Pinpoint the cell where the given text exists, returning its [x, y] midpoint coordinate. 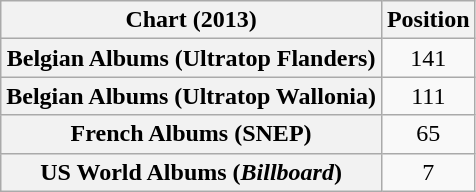
French Albums (SNEP) [192, 134]
7 [428, 172]
Chart (2013) [192, 20]
Position [428, 20]
141 [428, 58]
US World Albums (Billboard) [192, 172]
111 [428, 96]
Belgian Albums (Ultratop Wallonia) [192, 96]
65 [428, 134]
Belgian Albums (Ultratop Flanders) [192, 58]
